Return (x, y) of the center of cell containing provided text 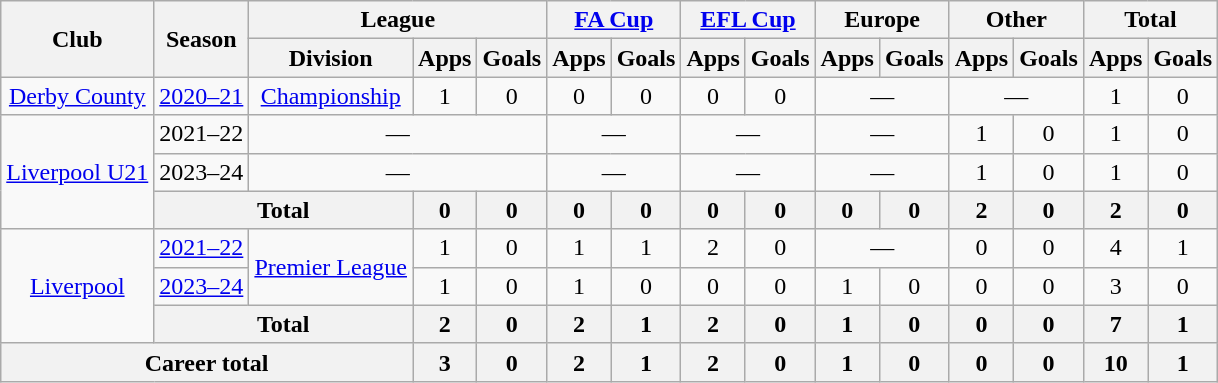
Division (331, 58)
League (398, 20)
Career total (207, 362)
4 (1115, 248)
Derby County (78, 96)
7 (1115, 324)
Liverpool (78, 286)
10 (1115, 362)
FA Cup (614, 20)
Club (78, 39)
Liverpool U21 (78, 172)
Premier League (331, 267)
Season (202, 39)
Championship (331, 96)
EFL Cup (748, 20)
Europe (882, 20)
Other (1016, 20)
2020–21 (202, 96)
